Provide the (X, Y) coordinate of the cell's center where the given text is located.  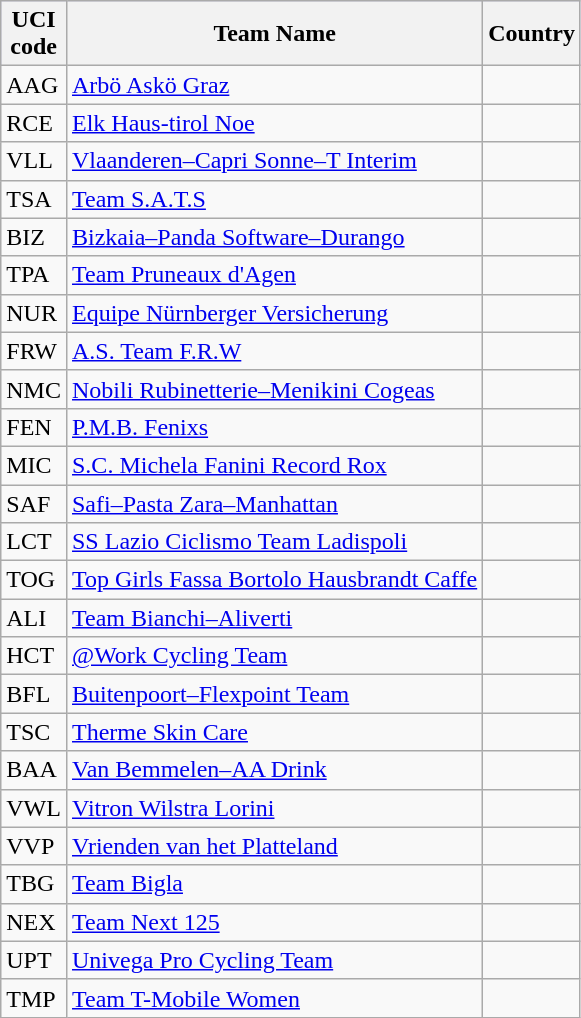
A.S. Team F.R.W (274, 351)
BFL (34, 694)
FEN (34, 427)
VWL (34, 808)
UCIcode (34, 34)
Equipe Nürnberger Versicherung (274, 313)
NMC (34, 389)
LCT (34, 542)
Arbö Askö Graz (274, 85)
Team S.A.T.S (274, 199)
Van Bemmelen–AA Drink (274, 770)
ALI (34, 618)
Therme Skin Care (274, 732)
Team Bianchi–Aliverti (274, 618)
Team T-Mobile Women (274, 998)
TPA (34, 275)
BIZ (34, 237)
TOG (34, 580)
RCE (34, 123)
Team Next 125 (274, 922)
NUR (34, 313)
NEX (34, 922)
@Work Cycling Team (274, 656)
MIC (34, 465)
P.M.B. Fenixs (274, 427)
TSA (34, 199)
S.C. Michela Fanini Record Rox (274, 465)
TMP (34, 998)
Buitenpoort–Flexpoint Team (274, 694)
TBG (34, 884)
Country (532, 34)
Univega Pro Cycling Team (274, 960)
Team Name (274, 34)
VLL (34, 161)
FRW (34, 351)
VVP (34, 846)
Team Bigla (274, 884)
SAF (34, 503)
Nobili Rubinetterie–Menikini Cogeas (274, 389)
Bizkaia–Panda Software–Durango (274, 237)
BAA (34, 770)
Vrienden van het Platteland (274, 846)
UPT (34, 960)
Team Pruneaux d'Agen (274, 275)
SS Lazio Ciclismo Team Ladispoli (274, 542)
Safi–Pasta Zara–Manhattan (274, 503)
TSC (34, 732)
Elk Haus-tirol Noe (274, 123)
Top Girls Fassa Bortolo Hausbrandt Caffe (274, 580)
Vitron Wilstra Lorini (274, 808)
AAG (34, 85)
Vlaanderen–Capri Sonne–T Interim (274, 161)
HCT (34, 656)
